Output the [x, y] coordinate of the center of the cell containing the given text.  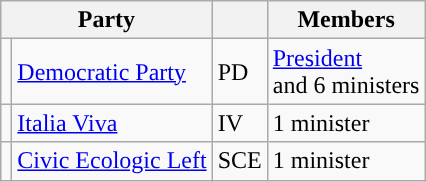
IV [240, 123]
PD [240, 72]
Members [346, 20]
Party [106, 20]
President and 6 ministers [346, 72]
Democratic Party [112, 72]
Civic Ecologic Left [112, 161]
Italia Viva [112, 123]
SCE [240, 161]
